Return the [X, Y] coordinate for the center point of the cell that contains the specified text.  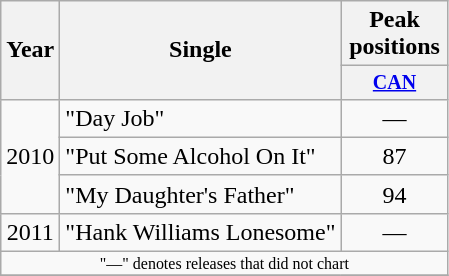
CAN [394, 82]
"Hank Williams Lonesome" [200, 232]
Year [30, 50]
Peak positions [394, 34]
"Day Job" [200, 118]
94 [394, 194]
87 [394, 156]
Single [200, 50]
"Put Some Alcohol On It" [200, 156]
"—" denotes releases that did not chart [224, 264]
"My Daughter's Father" [200, 194]
2011 [30, 232]
2010 [30, 156]
